Find where the given text appears and provide that cell's center as [x, y] coordinate. 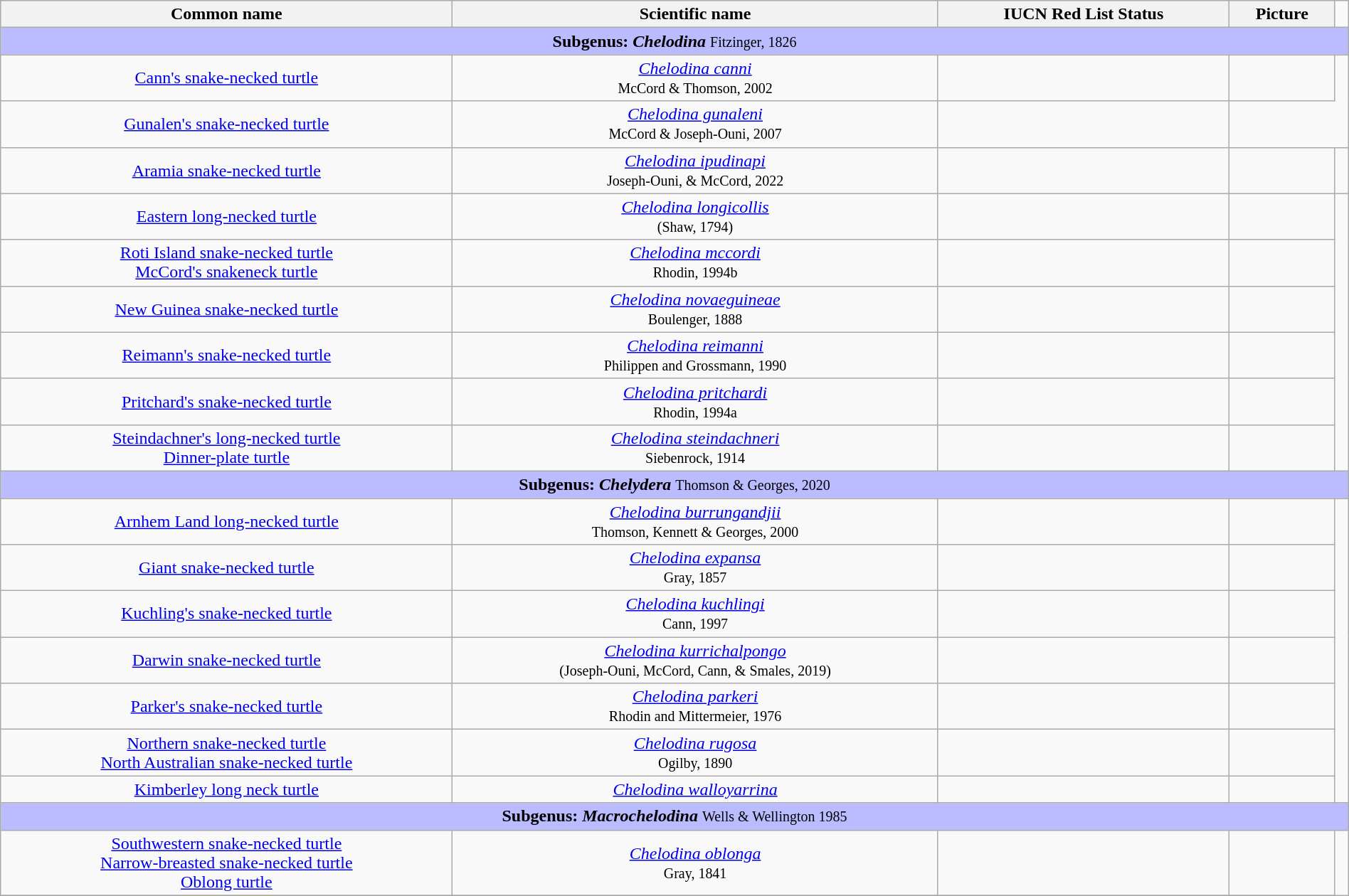
Darwin snake-necked turtle [226, 660]
Chelodina rugosaOgilby, 1890 [695, 752]
Chelodina ipudinapiJoseph-Ouni, & McCord, 2022 [695, 171]
Kimberley long neck turtle [226, 789]
Chelodina burrungandjiiThomson, Kennett & Georges, 2000 [695, 521]
New Guinea snake-necked turtle [226, 309]
Picture [1282, 14]
Chelodina oblongaGray, 1841 [695, 863]
Chelodina kurrichalpongo(Joseph-Ouni, McCord, Cann, & Smales, 2019) [695, 660]
Cann's snake-necked turtle [226, 78]
Gunalen's snake-necked turtle [226, 124]
Eastern long-necked turtle [226, 216]
Chelodina canni McCord & Thomson, 2002 [695, 78]
Chelodina steindachneriSiebenrock, 1914 [695, 448]
Steindachner's long-necked turtleDinner-plate turtle [226, 448]
Reimann's snake-necked turtle [226, 356]
Northern snake-necked turtleNorth Australian snake-necked turtle [226, 752]
Common name [226, 14]
Subgenus: Chelodina Fitzinger, 1826 [674, 41]
Scientific name [695, 14]
Chelodina novaeguineaeBoulenger, 1888 [695, 309]
Roti Island snake-necked turtleMcCord's snakeneck turtle [226, 263]
Chelodina longicollis(Shaw, 1794) [695, 216]
Chelodina expansaGray, 1857 [695, 567]
Chelodina pritchardiRhodin, 1994a [695, 401]
Arnhem Land long-necked turtle [226, 521]
Subgenus: Chelydera Thomson & Georges, 2020 [674, 484]
Chelodina mccordi Rhodin, 1994b [695, 263]
Kuchling's snake-necked turtle [226, 614]
IUCN Red List Status [1084, 14]
Chelodina kuchlingiCann, 1997 [695, 614]
Parker's snake-necked turtle [226, 707]
Pritchard's snake-necked turtle [226, 401]
Southwestern snake-necked turtle Narrow-breasted snake-necked turtleOblong turtle [226, 863]
Chelodina walloyarrina [695, 789]
Chelodina reimanniPhilippen and Grossmann, 1990 [695, 356]
Chelodina gunaleni McCord & Joseph-Ouni, 2007 [695, 124]
Chelodina parkeriRhodin and Mittermeier, 1976 [695, 707]
Giant snake-necked turtle [226, 567]
Aramia snake-necked turtle [226, 171]
Subgenus: Macrochelodina Wells & Wellington 1985 [674, 816]
